Determine the [X, Y] coordinate at the center of the cell enclosing the given text.  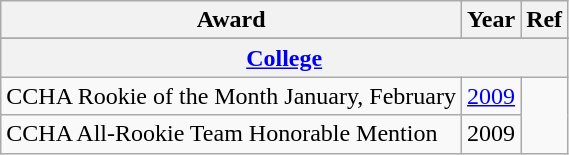
CCHA Rookie of the Month January, February [232, 96]
Award [232, 20]
College [284, 58]
Year [492, 20]
Ref [544, 20]
CCHA All-Rookie Team Honorable Mention [232, 134]
